Capture the cell that displays the provided text and extract its (X, Y) central coordinate. 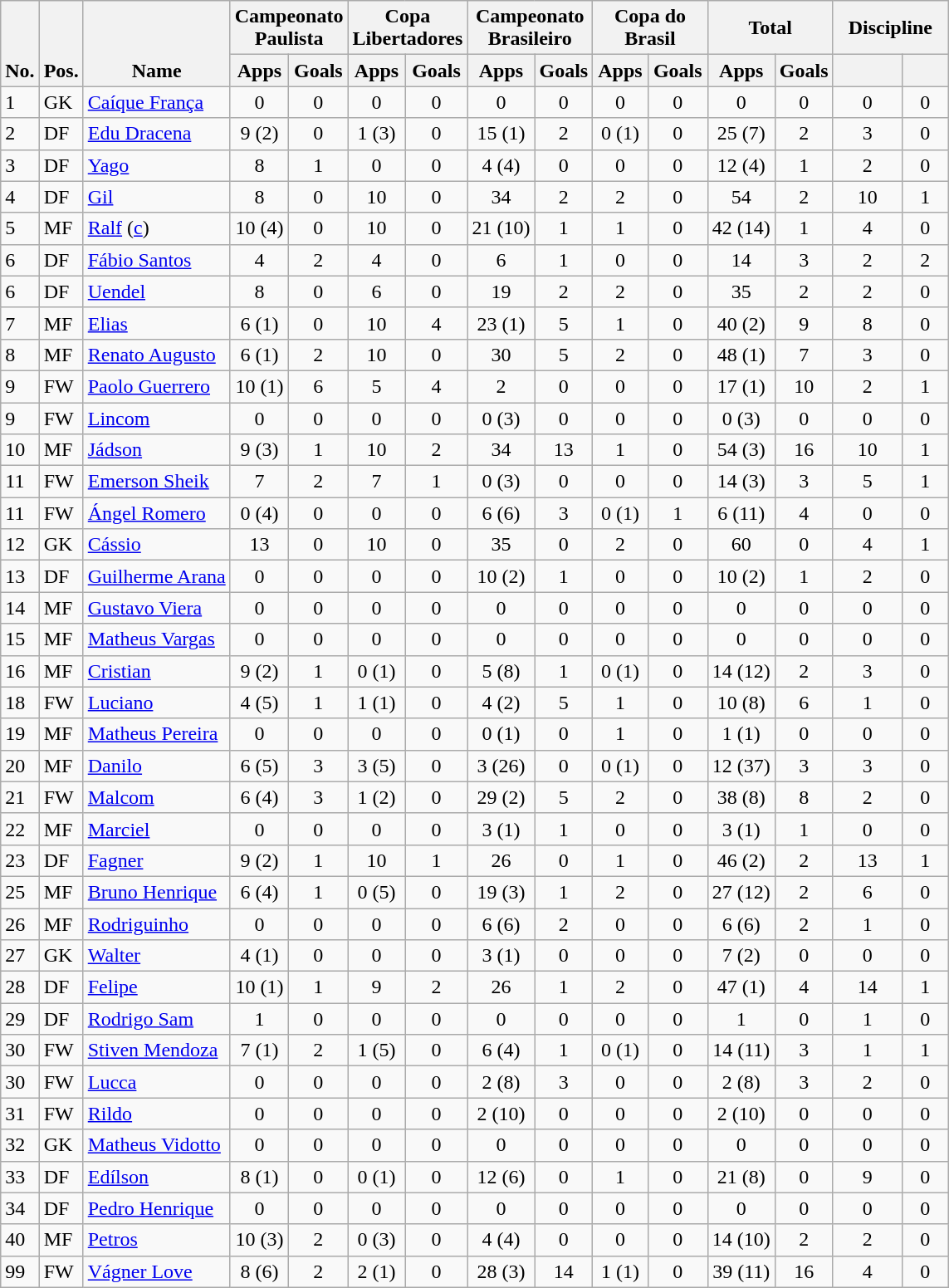
Walter (156, 956)
3 (5) (377, 766)
6 (11) (741, 513)
17 (1) (741, 386)
Matheus Vargas (156, 639)
29 (20, 1019)
60 (741, 545)
54 (741, 197)
Campeonato Brasileiro (530, 28)
28 (3) (501, 1271)
Ralf (c) (156, 228)
15 (1) (501, 134)
10 (4) (259, 228)
25 (7) (741, 134)
Vágner Love (156, 1271)
23 (1) (501, 323)
27 (12) (741, 892)
40 (2) (741, 323)
Cristian (156, 671)
4 (1) (259, 956)
Gil (156, 197)
Pedro Henrique (156, 1208)
No. (20, 43)
Matheus Vidotto (156, 1145)
7 (1) (259, 1050)
6 (5) (259, 766)
28 (20, 987)
18 (20, 703)
7 (2) (741, 956)
9 (3) (259, 450)
29 (2) (501, 797)
Petros (156, 1240)
Discipline (890, 28)
Renato Augusto (156, 355)
19 (3) (501, 892)
14 (3) (741, 482)
0 (4) (259, 513)
Luciano (156, 703)
42 (14) (741, 228)
Cássio (156, 545)
Copa do Brasil (651, 28)
Guilherme Arana (156, 576)
4 (2) (501, 703)
Paolo Guerrero (156, 386)
1 (2) (377, 797)
4 (5) (259, 703)
54 (3) (741, 450)
Rodriguinho (156, 924)
39 (11) (741, 1271)
0 (5) (377, 892)
12 (4) (741, 165)
Fábio Santos (156, 260)
Edu Dracena (156, 134)
Fagner (156, 860)
Total (770, 28)
Matheus Pereira (156, 734)
Marciel (156, 829)
21 (10) (501, 228)
32 (20, 1145)
27 (20, 956)
15 (20, 639)
47 (1) (741, 987)
Yago (156, 165)
8 (6) (259, 1271)
22 (20, 829)
Rodrigo Sam (156, 1019)
40 (20, 1240)
Uendel (156, 291)
38 (8) (741, 797)
Bruno Henrique (156, 892)
Malcom (156, 797)
5 (8) (501, 671)
Felipe (156, 987)
Lincom (156, 418)
Jádson (156, 450)
33 (20, 1177)
48 (1) (741, 355)
Ángel Romero (156, 513)
Danilo (156, 766)
3 (26) (501, 766)
46 (2) (741, 860)
Elias (156, 323)
1 (5) (377, 1050)
1 (3) (377, 134)
8 (1) (259, 1177)
Gustavo Viera (156, 608)
12 (6) (501, 1177)
31 (20, 1114)
25 (20, 892)
99 (20, 1271)
14 (12) (741, 671)
14 (10) (741, 1240)
Stiven Mendoza (156, 1050)
10 (3) (259, 1240)
2 (1) (377, 1271)
23 (20, 860)
21 (8) (741, 1177)
10 (8) (741, 703)
Name (156, 43)
12 (20, 545)
Lucca (156, 1082)
14 (11) (741, 1050)
Copa Libertadores (408, 28)
Edílson (156, 1177)
Emerson Sheik (156, 482)
Pos. (61, 43)
12 (37) (741, 766)
Rildo (156, 1114)
Campeonato Paulista (289, 28)
20 (20, 766)
21 (20, 797)
Caíque França (156, 102)
